Identify which cell holds the provided text, then report its (x, y) central coordinate. 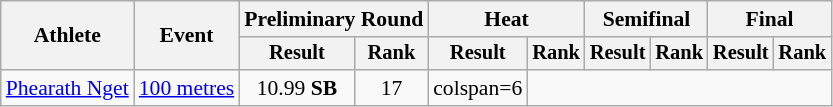
colspan=6 (478, 88)
Preliminary Round (334, 19)
Phearath Nget (68, 88)
17 (392, 88)
100 metres (186, 88)
Athlete (68, 36)
Semifinal (646, 19)
Event (186, 36)
Final (770, 19)
Heat (506, 19)
10.99 SB (297, 88)
